From the cell containing the given text, extract its center point as [x, y] coordinate. 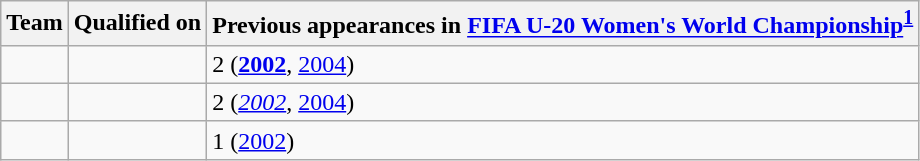
Team [35, 24]
Qualified on [137, 24]
Previous appearances in FIFA U-20 Women's World Championship1 [563, 24]
1 (2002) [563, 140]
